Return (x, y) of the center of cell containing provided text 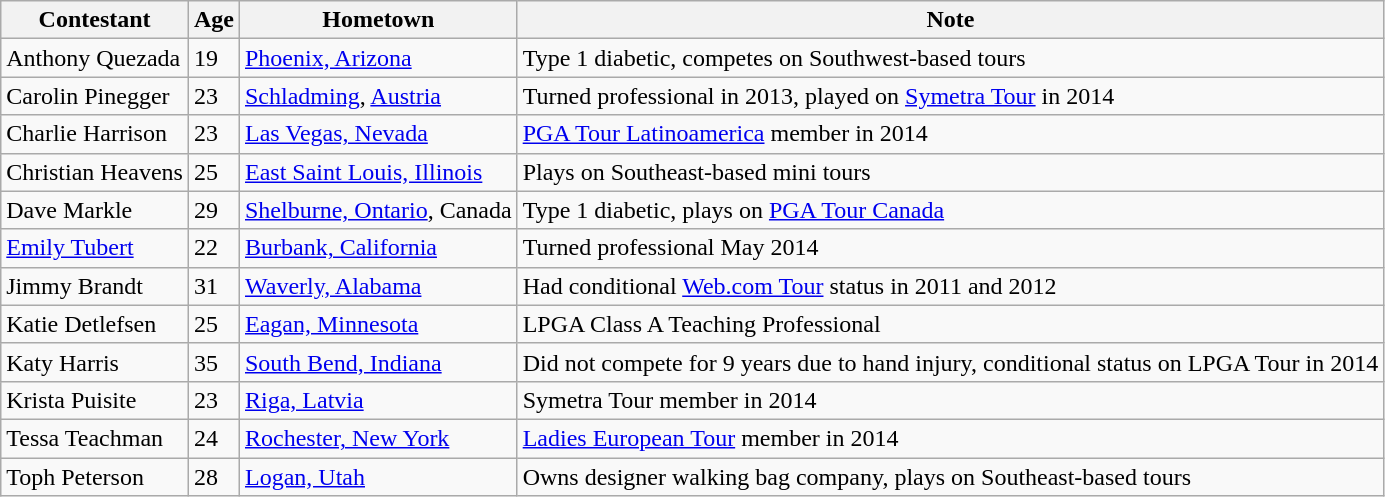
Type 1 diabetic, plays on PGA Tour Canada (950, 210)
Had conditional Web.com Tour status in 2011 and 2012 (950, 286)
Phoenix, Arizona (378, 58)
Turned professional in 2013, played on Symetra Tour in 2014 (950, 96)
Tessa Teachman (95, 438)
Anthony Quezada (95, 58)
Contestant (95, 20)
Dave Markle (95, 210)
Toph Peterson (95, 477)
Symetra Tour member in 2014 (950, 400)
Hometown (378, 20)
24 (214, 438)
Las Vegas, Nevada (378, 134)
Note (950, 20)
Plays on Southeast-based mini tours (950, 172)
Schladming, Austria (378, 96)
Katy Harris (95, 362)
Turned professional May 2014 (950, 248)
Shelburne, Ontario, Canada (378, 210)
Katie Detlefsen (95, 324)
PGA Tour Latinoamerica member in 2014 (950, 134)
Type 1 diabetic, competes on Southwest-based tours (950, 58)
Jimmy Brandt (95, 286)
South Bend, Indiana (378, 362)
Carolin Pinegger (95, 96)
Krista Puisite (95, 400)
LPGA Class A Teaching Professional (950, 324)
Eagan, Minnesota (378, 324)
Emily Tubert (95, 248)
35 (214, 362)
19 (214, 58)
22 (214, 248)
31 (214, 286)
Burbank, California (378, 248)
Riga, Latvia (378, 400)
Age (214, 20)
Did not compete for 9 years due to hand injury, conditional status on LPGA Tour in 2014 (950, 362)
Owns designer walking bag company, plays on Southeast-based tours (950, 477)
Charlie Harrison (95, 134)
Christian Heavens (95, 172)
Logan, Utah (378, 477)
28 (214, 477)
East Saint Louis, Illinois (378, 172)
Rochester, New York (378, 438)
29 (214, 210)
Waverly, Alabama (378, 286)
Ladies European Tour member in 2014 (950, 438)
